Return [X, Y] of the center of cell containing provided text 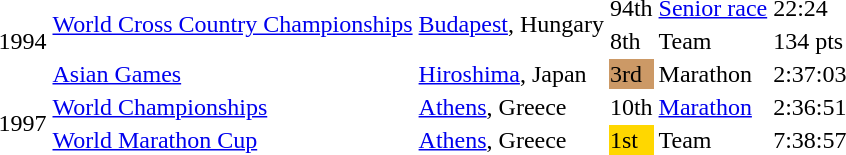
8th [631, 41]
World Championships [232, 107]
Hiroshima, Japan [511, 74]
3rd [631, 74]
Asian Games [232, 74]
World Marathon Cup [232, 140]
1st [631, 140]
10th [631, 107]
